Return the [x, y] coordinate for the center point of the cell that contains the specified text.  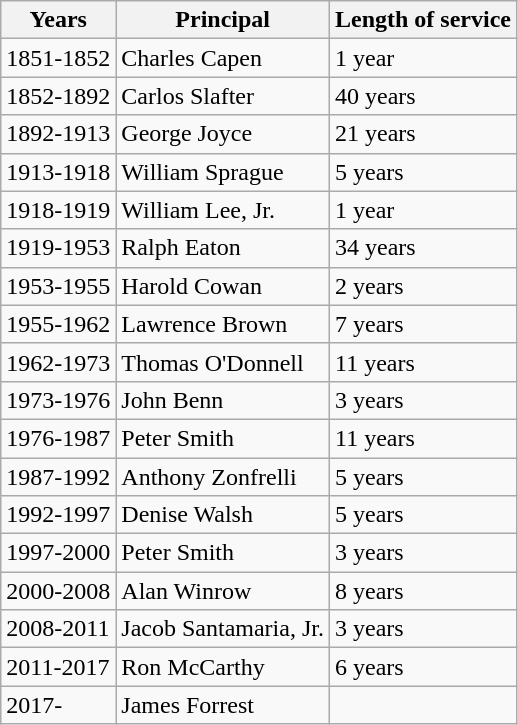
Anthony Zonfrelli [223, 477]
6 years [422, 667]
Principal [223, 20]
1992-1997 [58, 515]
1919-1953 [58, 248]
Years [58, 20]
Jacob Santamaria, Jr. [223, 629]
1976-1987 [58, 438]
2008-2011 [58, 629]
Harold Cowan [223, 286]
James Forrest [223, 705]
1918-1919 [58, 210]
7 years [422, 324]
1851-1852 [58, 58]
1973-1976 [58, 400]
21 years [422, 134]
2011-2017 [58, 667]
2 years [422, 286]
William Sprague [223, 172]
2017- [58, 705]
34 years [422, 248]
1953-1955 [58, 286]
40 years [422, 96]
1962-1973 [58, 362]
1913-1918 [58, 172]
Denise Walsh [223, 515]
Carlos Slafter [223, 96]
Charles Capen [223, 58]
Thomas O'Donnell [223, 362]
1997-2000 [58, 553]
2000-2008 [58, 591]
1987-1992 [58, 477]
John Benn [223, 400]
George Joyce [223, 134]
Alan Winrow [223, 591]
Ralph Eaton [223, 248]
8 years [422, 591]
1892-1913 [58, 134]
1955-1962 [58, 324]
William Lee, Jr. [223, 210]
Lawrence Brown [223, 324]
Ron McCarthy [223, 667]
1852-1892 [58, 96]
Length of service [422, 20]
